From the cell containing the given text, extract its center point as [X, Y] coordinate. 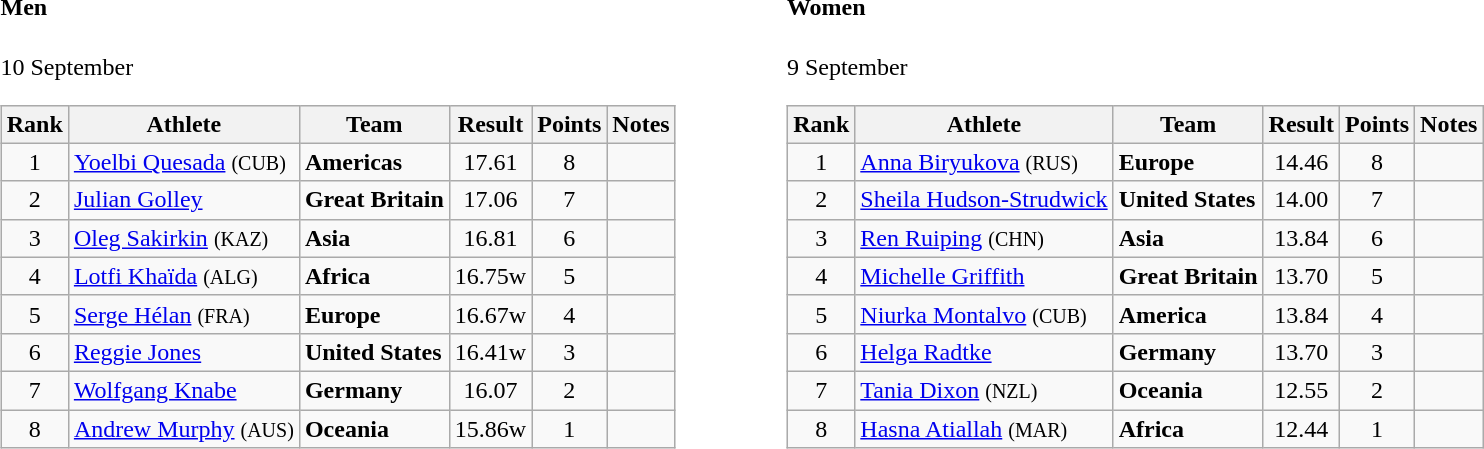
Andrew Murphy (AUS) [184, 429]
16.81 [490, 238]
12.44 [1301, 429]
16.67w [490, 314]
17.61 [490, 162]
Niurka Montalvo (CUB) [984, 314]
Julian Golley [184, 200]
Lotfi Khaïda (ALG) [184, 276]
Americas [374, 162]
15.86w [490, 429]
Hasna Atiallah (MAR) [984, 429]
Wolfgang Knabe [184, 390]
16.75w [490, 276]
14.46 [1301, 162]
Helga Radtke [984, 352]
16.41w [490, 352]
America [1188, 314]
Anna Biryukova (RUS) [984, 162]
Serge Hélan (FRA) [184, 314]
16.07 [490, 390]
Reggie Jones [184, 352]
Tania Dixon (NZL) [984, 390]
Michelle Griffith [984, 276]
Ren Ruiping (CHN) [984, 238]
17.06 [490, 200]
Yoelbi Quesada (CUB) [184, 162]
Oleg Sakirkin (KAZ) [184, 238]
Sheila Hudson-Strudwick [984, 200]
12.55 [1301, 390]
14.00 [1301, 200]
